Identify which cell holds the provided text, then report its [x, y] central coordinate. 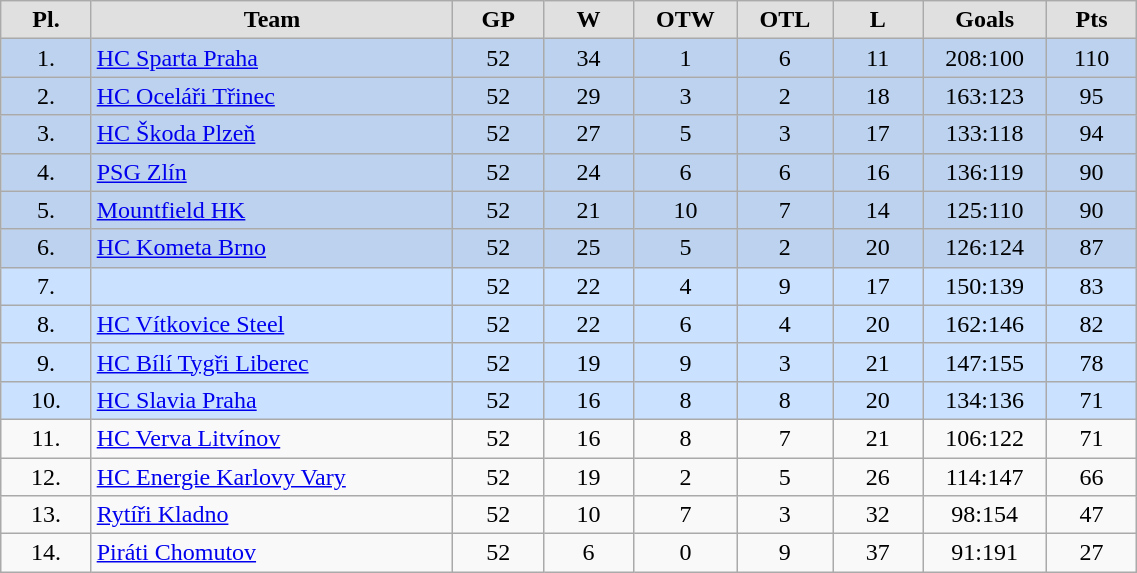
26 [878, 477]
9. [46, 362]
37 [878, 553]
6. [46, 248]
Pl. [46, 20]
114:147 [984, 477]
12. [46, 477]
HC Verva Litvínov [272, 438]
66 [1091, 477]
HC Sparta Praha [272, 58]
110 [1091, 58]
162:146 [984, 324]
87 [1091, 248]
133:118 [984, 134]
4. [46, 172]
150:139 [984, 286]
208:100 [984, 58]
HC Bílí Tygři Liberec [272, 362]
83 [1091, 286]
HC Oceláři Třinec [272, 96]
OTW [686, 20]
Rytíři Kladno [272, 515]
82 [1091, 324]
1. [46, 58]
HC Slavia Praha [272, 400]
0 [686, 553]
98:154 [984, 515]
L [878, 20]
Team [272, 20]
1 [686, 58]
78 [1091, 362]
126:124 [984, 248]
136:119 [984, 172]
Mountfield HK [272, 210]
95 [1091, 96]
13. [46, 515]
163:123 [984, 96]
3. [46, 134]
29 [588, 96]
Pts [1091, 20]
HC Škoda Plzeň [272, 134]
106:122 [984, 438]
47 [1091, 515]
11. [46, 438]
32 [878, 515]
11 [878, 58]
W [588, 20]
134:136 [984, 400]
Goals [984, 20]
Piráti Chomutov [272, 553]
94 [1091, 134]
PSG Zlín [272, 172]
GP [498, 20]
14. [46, 553]
91:191 [984, 553]
125:110 [984, 210]
14 [878, 210]
HC Energie Karlovy Vary [272, 477]
24 [588, 172]
2. [46, 96]
5. [46, 210]
7. [46, 286]
147:155 [984, 362]
OTL [784, 20]
34 [588, 58]
8. [46, 324]
10. [46, 400]
25 [588, 248]
HC Kometa Brno [272, 248]
HC Vítkovice Steel [272, 324]
18 [878, 96]
